Capture the cell that displays the provided text and extract its [x, y] central coordinate. 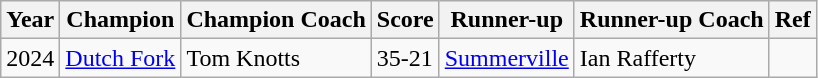
Champion [120, 20]
Year [30, 20]
Runner-up Coach [672, 20]
Summerville [506, 58]
Tom Knotts [276, 58]
35-21 [405, 58]
Ref [792, 20]
Score [405, 20]
Ian Rafferty [672, 58]
2024 [30, 58]
Champion Coach [276, 20]
Dutch Fork [120, 58]
Runner-up [506, 20]
